Scan for the cell matching the given text and deliver its [X, Y] coordinate at center. 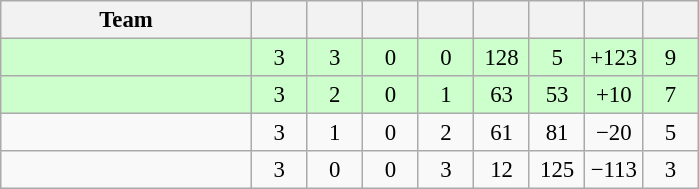
9 [671, 58]
+10 [614, 95]
+123 [614, 58]
Team [126, 20]
−113 [614, 170]
125 [557, 170]
12 [502, 170]
53 [557, 95]
7 [671, 95]
81 [557, 133]
128 [502, 58]
−20 [614, 133]
63 [502, 95]
61 [502, 133]
